Return the (X, Y) coordinate for the center point of the cell that contains the specified text.  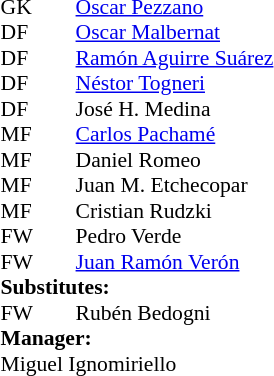
José H. Medina (175, 109)
Oscar Malbernat (175, 33)
Cristian Rudzki (175, 211)
Juan Ramón Verón (175, 262)
Carlos Pachamé (175, 135)
Pedro Verde (175, 237)
Manager: (138, 339)
Néstor Togneri (175, 83)
Rubén Bedogni (175, 313)
Juan M. Etchecopar (175, 185)
Substitutes: (138, 287)
Daniel Romeo (175, 160)
Ramón Aguirre Suárez (175, 58)
